For the text-containing cell, return its midpoint in (x, y) coordinate format. 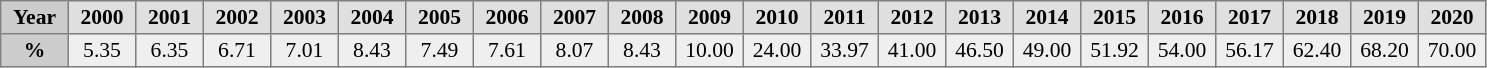
7.49 (440, 50)
2015 (1115, 18)
2011 (845, 18)
46.50 (980, 50)
2018 (1317, 18)
8.07 (575, 50)
Year (35, 18)
2003 (305, 18)
6.35 (170, 50)
2009 (710, 18)
2000 (102, 18)
56.17 (1250, 50)
54.00 (1182, 50)
62.40 (1317, 50)
2007 (575, 18)
2016 (1182, 18)
2012 (912, 18)
2004 (372, 18)
2014 (1047, 18)
68.20 (1385, 50)
2019 (1385, 18)
51.92 (1115, 50)
2002 (237, 18)
41.00 (912, 50)
10.00 (710, 50)
33.97 (845, 50)
49.00 (1047, 50)
24.00 (777, 50)
7.01 (305, 50)
2008 (642, 18)
70.00 (1452, 50)
2001 (170, 18)
6.71 (237, 50)
2013 (980, 18)
2005 (440, 18)
2006 (507, 18)
2020 (1452, 18)
5.35 (102, 50)
2017 (1250, 18)
2010 (777, 18)
% (35, 50)
7.61 (507, 50)
